Identify which cell holds the provided text, then report its (x, y) central coordinate. 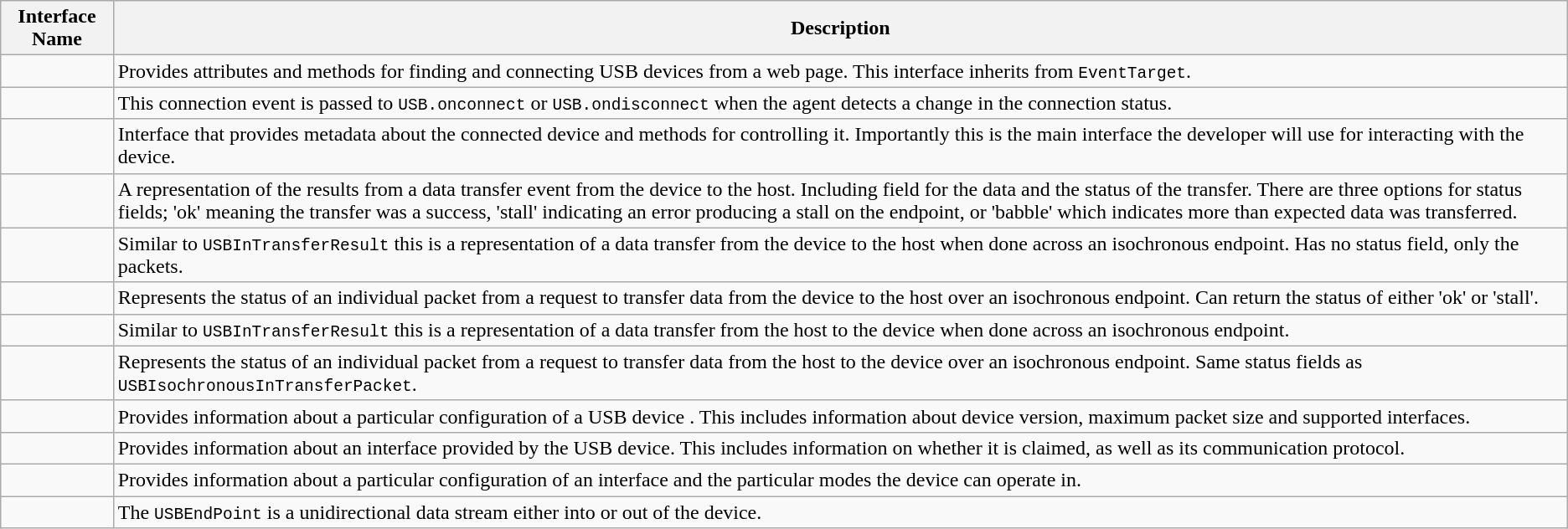
The USBEndPoint is a unidirectional data stream either into or out of the device. (840, 511)
This connection event is passed to USB.onconnect or USB.ondisconnect when the agent detects a change in the connection status. (840, 103)
Interface Name (57, 28)
Description (840, 28)
Provides attributes and methods for finding and connecting USB devices from a web page. This interface inherits from EventTarget. (840, 71)
Similar to USBInTransferResult this is a representation of a data transfer from the host to the device when done across an isochronous endpoint. (840, 330)
Provides information about a particular configuration of an interface and the particular modes the device can operate in. (840, 480)
